Return [X, Y] of the center of cell containing provided text 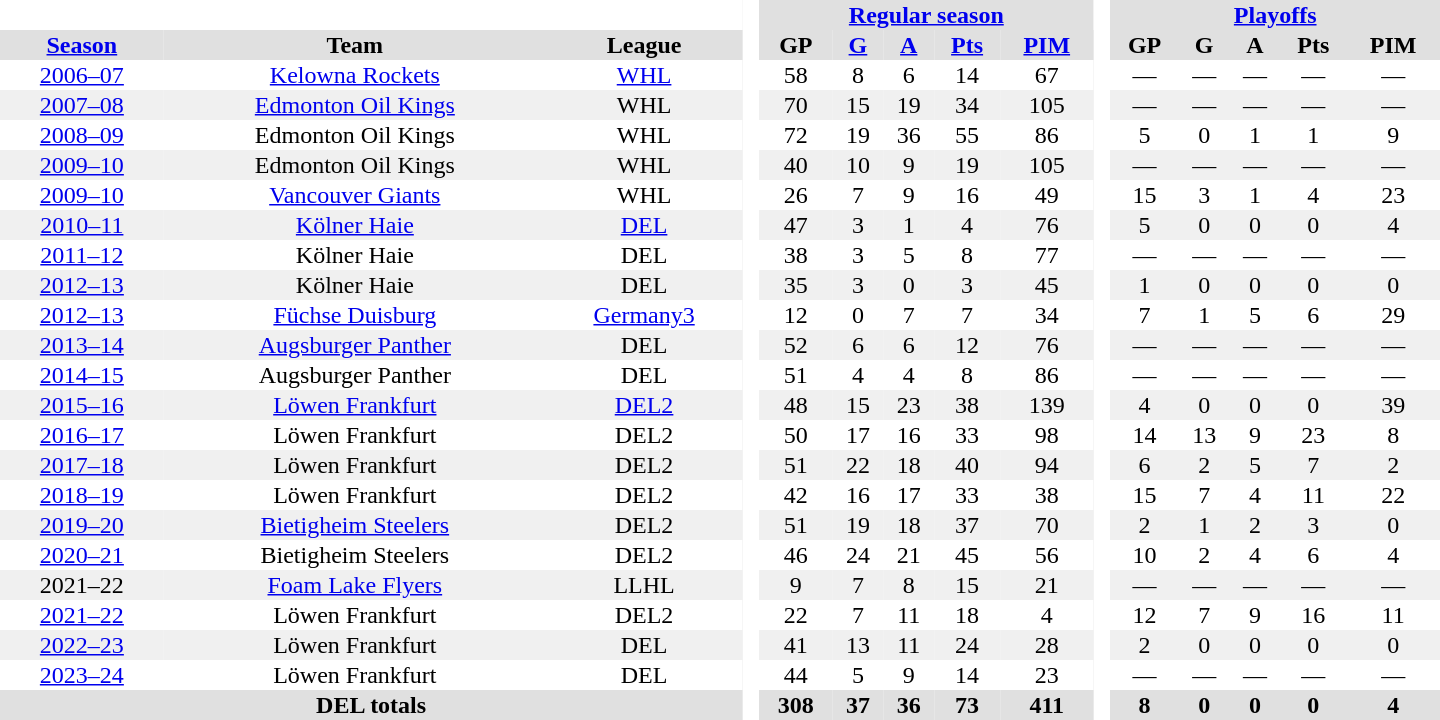
2018–19 [82, 495]
Kelowna Rockets [355, 75]
2015–16 [82, 405]
44 [796, 675]
94 [1046, 465]
67 [1046, 75]
2007–08 [82, 105]
26 [796, 195]
2014–15 [82, 375]
2022–23 [82, 645]
73 [967, 705]
42 [796, 495]
2011–12 [82, 255]
50 [796, 435]
411 [1046, 705]
Germany3 [644, 315]
52 [796, 345]
48 [796, 405]
139 [1046, 405]
58 [796, 75]
46 [796, 555]
49 [1046, 195]
2017–18 [82, 465]
2008–09 [82, 135]
League [644, 45]
55 [967, 135]
2020–21 [82, 555]
35 [796, 285]
Season [82, 45]
Foam Lake Flyers [355, 585]
DEL totals [371, 705]
LLHL [644, 585]
Füchse Duisburg [355, 315]
28 [1046, 645]
56 [1046, 555]
2013–14 [82, 345]
Regular season [926, 15]
2016–17 [82, 435]
2010–11 [82, 225]
2006–07 [82, 75]
47 [796, 225]
29 [1393, 315]
41 [796, 645]
Playoffs [1275, 15]
308 [796, 705]
2023–24 [82, 675]
Vancouver Giants [355, 195]
98 [1046, 435]
39 [1393, 405]
72 [796, 135]
77 [1046, 255]
Team [355, 45]
2019–20 [82, 525]
